Extract the [X, Y] coordinate from the center of the cell holding the provided text.  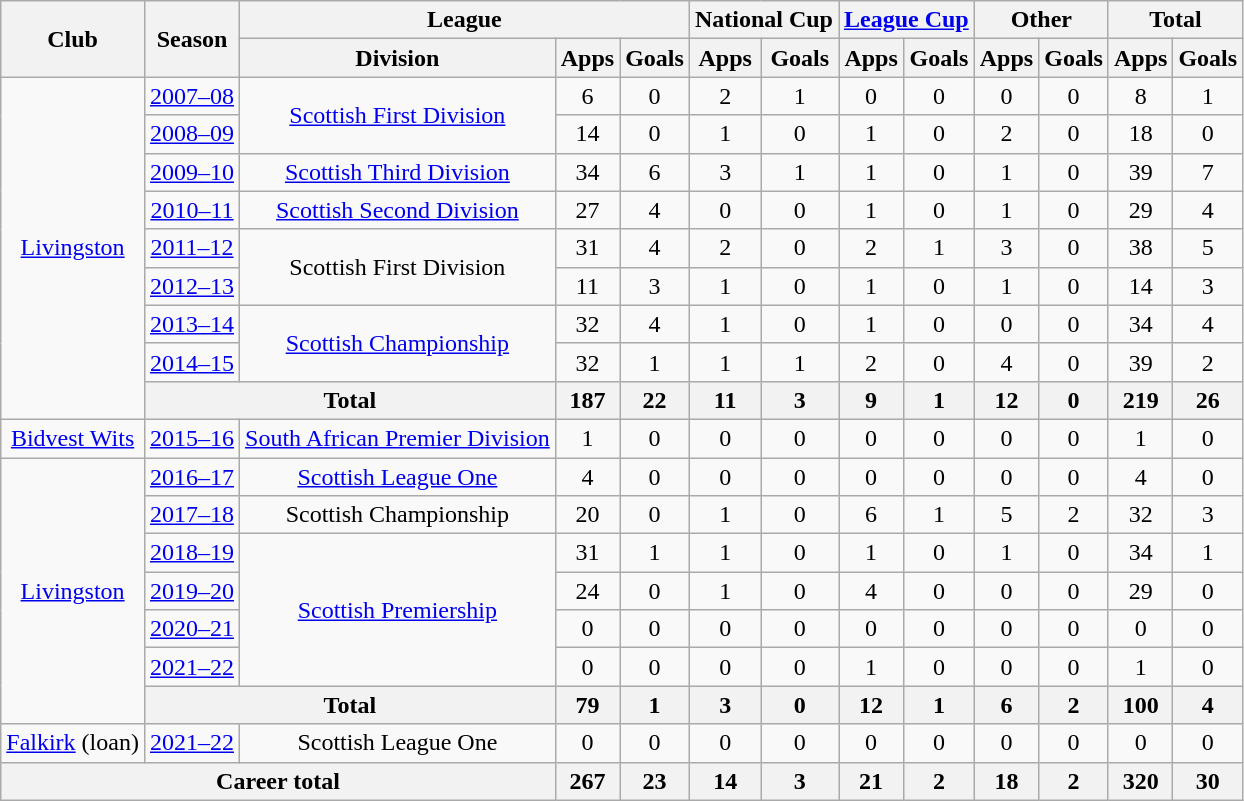
187 [587, 400]
Scottish Third Division [398, 172]
24 [587, 591]
7 [1208, 172]
21 [870, 781]
Division [398, 58]
2016–17 [192, 477]
2012–13 [192, 286]
2014–15 [192, 362]
8 [1140, 96]
Career total [278, 781]
Club [73, 39]
Bidvest Wits [73, 438]
20 [587, 515]
100 [1140, 705]
2011–12 [192, 248]
30 [1208, 781]
38 [1140, 248]
Season [192, 39]
27 [587, 210]
22 [655, 400]
9 [870, 400]
2013–14 [192, 324]
2019–20 [192, 591]
League [465, 20]
Scottish Premiership [398, 610]
2018–19 [192, 553]
2015–16 [192, 438]
2008–09 [192, 134]
26 [1208, 400]
Scottish Second Division [398, 210]
2020–21 [192, 629]
320 [1140, 781]
2009–10 [192, 172]
219 [1140, 400]
Other [1041, 20]
2010–11 [192, 210]
National Cup [764, 20]
267 [587, 781]
League Cup [906, 20]
South African Premier Division [398, 438]
Falkirk (loan) [73, 743]
23 [655, 781]
2007–08 [192, 96]
79 [587, 705]
2017–18 [192, 515]
